Return the (X, Y) coordinate for the center point of the cell that contains the specified text.  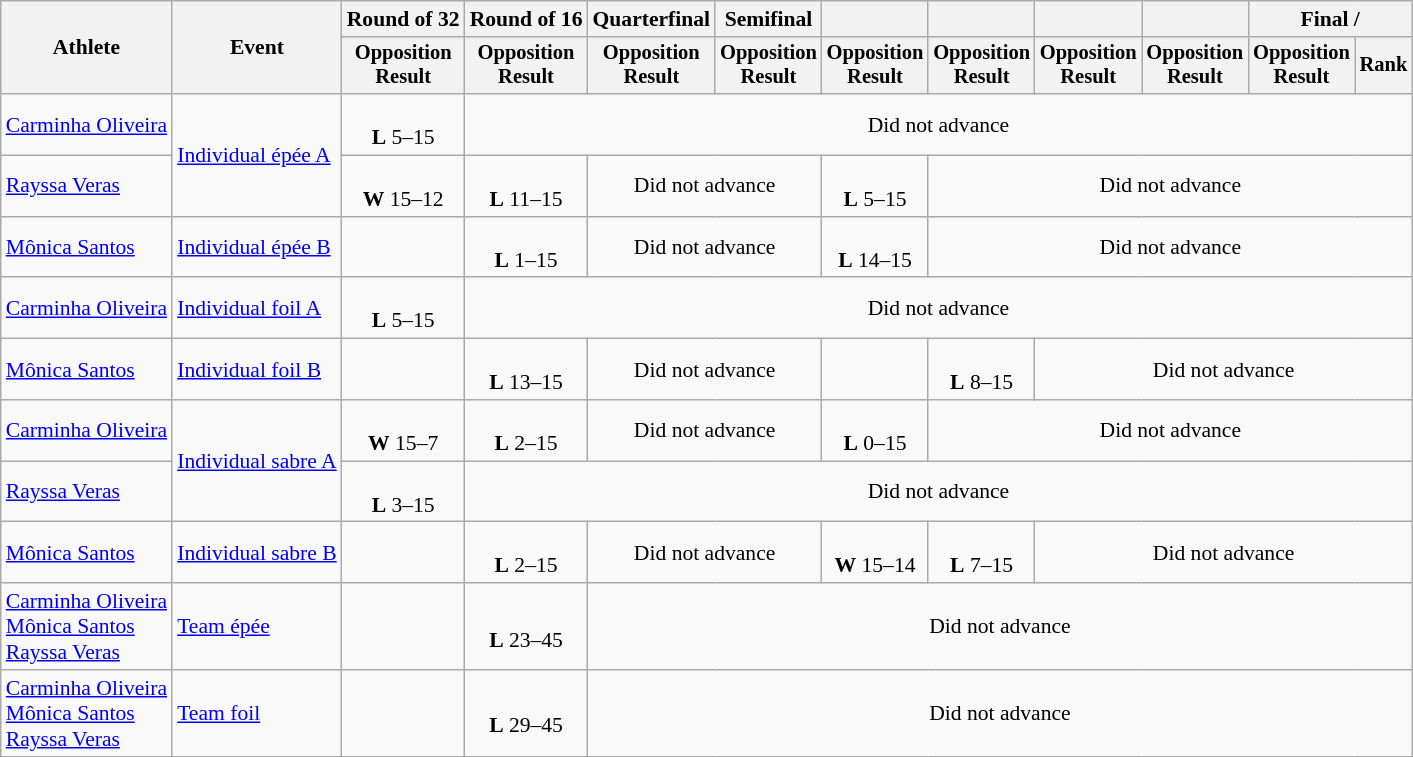
Semifinal (768, 19)
L 1–15 (526, 248)
Rank (1384, 66)
Individual foil B (257, 370)
L 13–15 (526, 370)
Individual épée B (257, 248)
Round of 32 (404, 19)
L 8–15 (982, 370)
L 29–45 (526, 714)
W 15–7 (404, 430)
Athlete (86, 48)
Individual foil A (257, 308)
L 0–15 (876, 430)
L 11–15 (526, 186)
Final / (1330, 19)
W 15–14 (876, 552)
L 23–45 (526, 626)
W 15–12 (404, 186)
L 14–15 (876, 248)
Event (257, 48)
Individual sabre B (257, 552)
Team épée (257, 626)
Team foil (257, 714)
L 3–15 (404, 492)
Individual épée A (257, 155)
L 7–15 (982, 552)
Individual sabre A (257, 461)
Quarterfinal (651, 19)
Round of 16 (526, 19)
